Scan for the cell matching the given text and deliver its [x, y] coordinate at center. 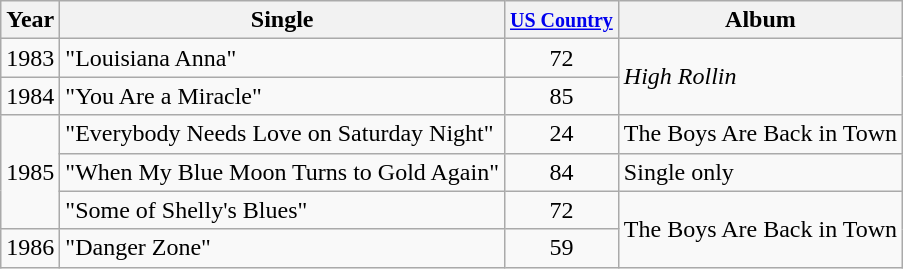
"Everybody Needs Love on Saturday Night" [282, 134]
1984 [30, 96]
Album [760, 20]
85 [561, 96]
US Country [561, 20]
1983 [30, 58]
"Some of Shelly's Blues" [282, 210]
"When My Blue Moon Turns to Gold Again" [282, 172]
Single [282, 20]
Single only [760, 172]
"Danger Zone" [282, 248]
High Rollin [760, 77]
1986 [30, 248]
1985 [30, 172]
84 [561, 172]
"Louisiana Anna" [282, 58]
24 [561, 134]
59 [561, 248]
"You Are a Miracle" [282, 96]
Year [30, 20]
